Scan for the cell matching the given text and deliver its (X, Y) coordinate at center. 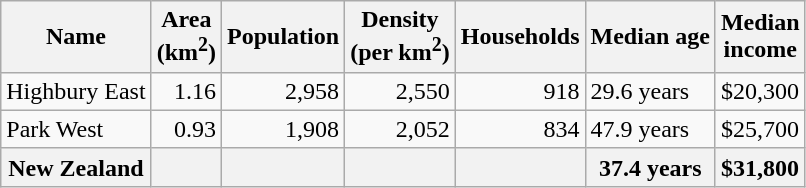
Median age (650, 37)
2,550 (400, 91)
2,958 (284, 91)
$20,300 (760, 91)
37.4 years (650, 167)
Highbury East (76, 91)
Area(km2) (186, 37)
Name (76, 37)
Population (284, 37)
0.93 (186, 129)
918 (520, 91)
Density(per km2) (400, 37)
New Zealand (76, 167)
Medianincome (760, 37)
1,908 (284, 129)
$31,800 (760, 167)
1.16 (186, 91)
Park West (76, 129)
Households (520, 37)
$25,700 (760, 129)
2,052 (400, 129)
29.6 years (650, 91)
47.9 years (650, 129)
834 (520, 129)
